Search for the cell housing the specified text and yield its [X, Y] center coordinate. 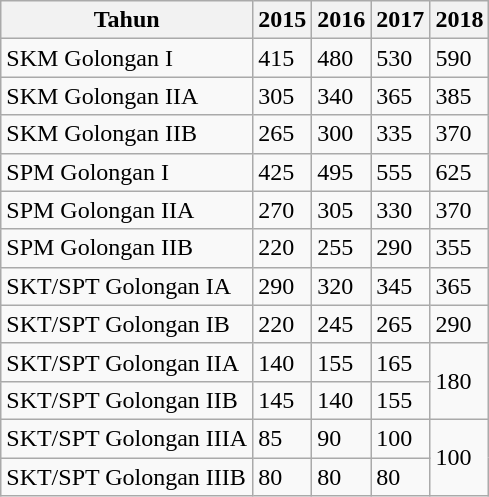
425 [282, 172]
335 [400, 134]
355 [460, 248]
590 [460, 58]
SKT/SPT Golongan IIB [127, 400]
555 [400, 172]
300 [342, 134]
145 [282, 400]
245 [342, 324]
SKM Golongan I [127, 58]
270 [282, 210]
530 [400, 58]
SPM Golongan I [127, 172]
345 [400, 286]
625 [460, 172]
180 [460, 381]
415 [282, 58]
2017 [400, 20]
2018 [460, 20]
495 [342, 172]
SKT/SPT Golongan IA [127, 286]
Tahun [127, 20]
SKT/SPT Golongan IIA [127, 362]
480 [342, 58]
SKT/SPT Golongan IIIA [127, 438]
SPM Golongan IIB [127, 248]
SKM Golongan IIA [127, 96]
255 [342, 248]
90 [342, 438]
320 [342, 286]
340 [342, 96]
SKT/SPT Golongan IB [127, 324]
385 [460, 96]
SKT/SPT Golongan IIIB [127, 477]
2015 [282, 20]
85 [282, 438]
SPM Golongan IIA [127, 210]
SKM Golongan IIB [127, 134]
2016 [342, 20]
165 [400, 362]
330 [400, 210]
